Determine the [x, y] coordinate at the center of the cell enclosing the given text.  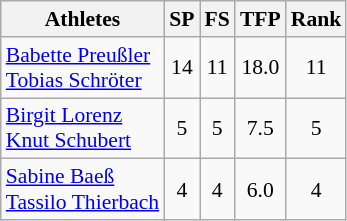
TFP [260, 19]
Rank [316, 19]
Babette PreußlerTobias Schröter [82, 68]
Athletes [82, 19]
14 [182, 68]
7.5 [260, 128]
18.0 [260, 68]
Sabine BaeßTassilo Thierbach [82, 190]
6.0 [260, 190]
Birgit LorenzKnut Schubert [82, 128]
FS [218, 19]
SP [182, 19]
